Return the (x, y) coordinate for the center point of the cell that contains the specified text.  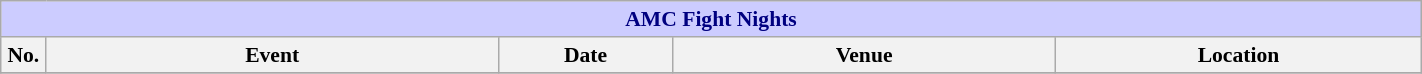
Location (1239, 55)
Date (586, 55)
AMC Fight Nights (711, 19)
No. (24, 55)
Venue (864, 55)
Event (272, 55)
